Scan for the cell matching the given text and deliver its (X, Y) coordinate at center. 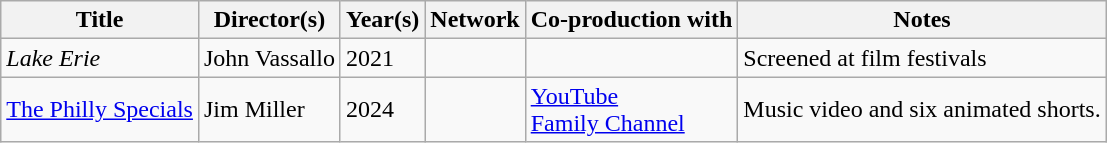
Director(s) (269, 20)
YouTubeFamily Channel (632, 110)
2024 (382, 110)
Year(s) (382, 20)
The Philly Specials (100, 110)
John Vassallo (269, 58)
Co-production with (632, 20)
Music video and six animated shorts. (922, 110)
Screened at film festivals (922, 58)
Title (100, 20)
Network (475, 20)
Notes (922, 20)
Lake Erie (100, 58)
Jim Miller (269, 110)
2021 (382, 58)
